Scan for the cell matching the given text and deliver its [x, y] coordinate at center. 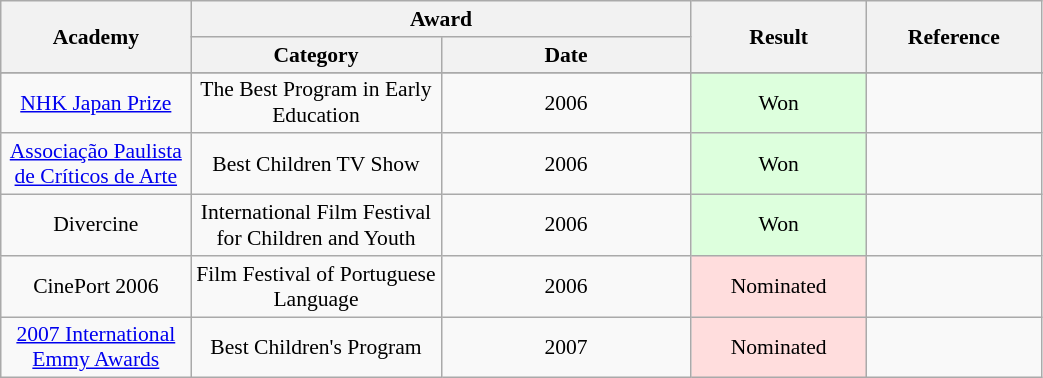
Reference [954, 36]
Academy [96, 36]
CinePort 2006 [96, 286]
NHK Japan Prize [96, 102]
The Best Program in Early Education [316, 102]
Category [316, 55]
International Film Festival for Children and Youth [316, 226]
Associação Paulista de Críticos de Arte [96, 164]
Award [441, 19]
Result [778, 36]
Date [566, 55]
Divercine [96, 226]
2007 International Emmy Awards [96, 348]
Best Children's Program [316, 348]
2007 [566, 348]
Film Festival of Portuguese Language [316, 286]
Best Children TV Show [316, 164]
